Detect which cell encompasses the target text, then output its [x, y] center coordinate. 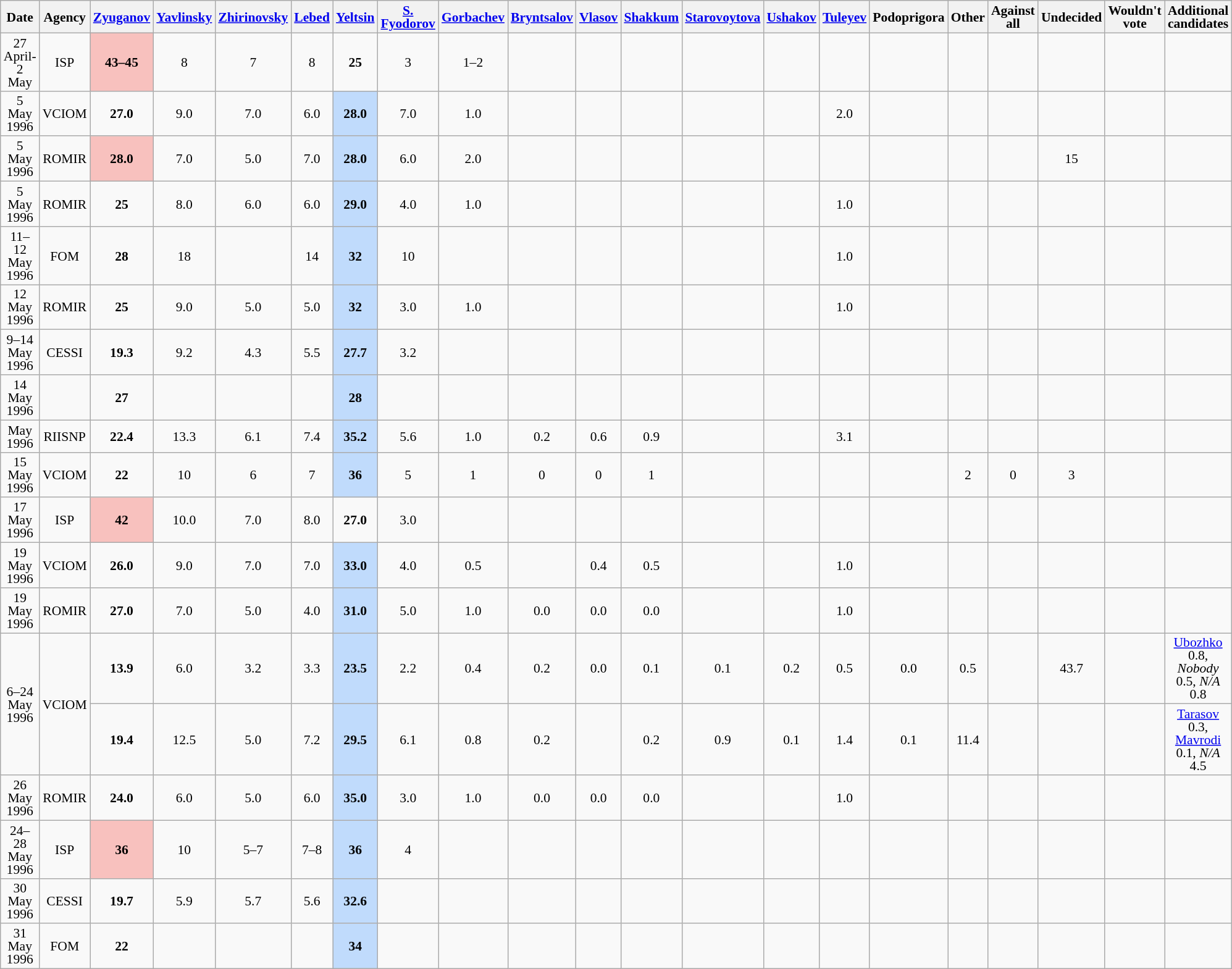
5 [408, 474]
9–14 May 1996 [20, 352]
Ubozhko 0.8, Nobody 0.5, N/A 0.8 [1198, 668]
Shakkum [651, 17]
14 May 1996 [20, 398]
11–12 May 1996 [20, 256]
7.2 [312, 740]
6–24 May 1996 [20, 704]
42 [122, 520]
23.5 [355, 668]
35.0 [355, 798]
9.2 [184, 352]
31 May 1996 [20, 946]
2.2 [408, 668]
19.3 [122, 352]
5.5 [312, 352]
0.6 [598, 436]
33.0 [355, 566]
5.9 [184, 900]
Tuleyev [845, 17]
Yavlinsky [184, 17]
43.7 [1071, 668]
24–28 May 1996 [20, 849]
24.0 [122, 798]
1–2 [473, 62]
Starovoytova [723, 17]
15 May 1996 [20, 474]
12 May 1996 [20, 308]
Gorbachev [473, 17]
1.4 [845, 740]
Additional candidates [1198, 17]
S. Fyodorov [408, 17]
Vlasov [598, 17]
Podoprigora [908, 17]
15 [1071, 159]
Zyuganov [122, 17]
13.3 [184, 436]
Ushakov [792, 17]
Against all [1013, 17]
3.1 [845, 436]
7.4 [312, 436]
18 [184, 256]
Yeltsin [355, 17]
12.5 [184, 740]
Other [968, 17]
5.7 [253, 900]
Tarasov 0.3, Mavrodi 0.1, N/A 4.5 [1198, 740]
2 [968, 474]
Undecided [1071, 17]
27 [122, 398]
Date [20, 17]
0.8 [473, 740]
6 [253, 474]
27 April-2 May [20, 62]
22.4 [122, 436]
19.4 [122, 740]
10.0 [184, 520]
29.0 [355, 204]
19.7 [122, 900]
35.2 [355, 436]
Agency [65, 17]
26 May 1996 [20, 798]
13.9 [122, 668]
4.3 [253, 352]
Zhirinovsky [253, 17]
17 May 1996 [20, 520]
5–7 [253, 849]
Wouldn't vote [1135, 17]
26.0 [122, 566]
7–8 [312, 849]
May 1996 [20, 436]
34 [355, 946]
3.3 [312, 668]
14 [312, 256]
Lebed [312, 17]
4 [408, 849]
RIISNP [65, 436]
11.4 [968, 740]
27.7 [355, 352]
Bryntsalov [542, 17]
29.5 [355, 740]
30 May 1996 [20, 900]
31.0 [355, 610]
43–45 [122, 62]
32.6 [355, 900]
